Capture the cell that displays the provided text and extract its (X, Y) central coordinate. 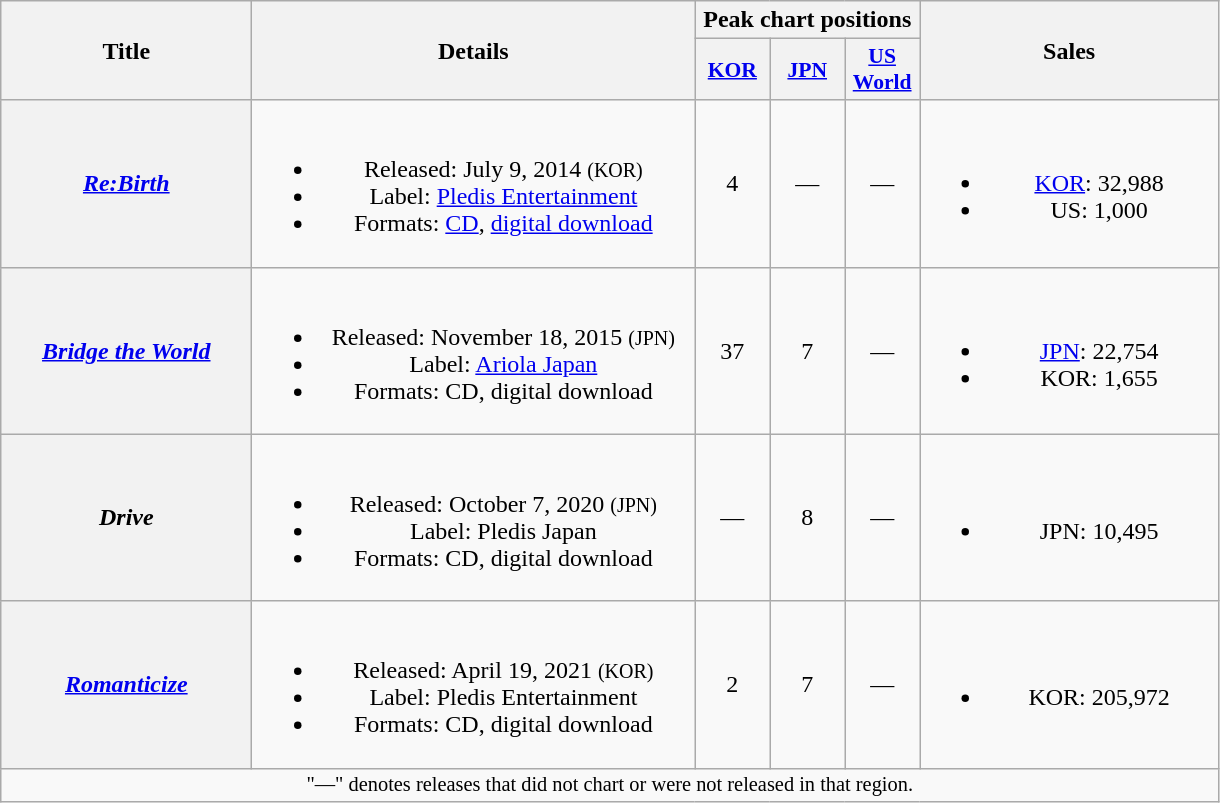
KOR: 32,988US: 1,000 (1070, 184)
Released: October 7, 2020 (JPN)Label: Pledis JapanFormats: CD, digital download (474, 518)
Romanticize (126, 684)
2 (732, 684)
37 (732, 350)
JPN: 10,495 (1070, 518)
Released: July 9, 2014 (KOR)Label: Pledis EntertainmentFormats: CD, digital download (474, 184)
8 (808, 518)
Released: April 19, 2021 (KOR)Label: Pledis EntertainmentFormats: CD, digital download (474, 684)
"—" denotes releases that did not chart or were not released in that region. (610, 785)
Peak chart positions (808, 20)
Re:Birth (126, 184)
KOR: 205,972 (1070, 684)
Bridge the World (126, 350)
Drive (126, 518)
JPN (808, 70)
KOR (732, 70)
Released: November 18, 2015 (JPN)Label: Ariola JapanFormats: CD, digital download (474, 350)
4 (732, 184)
Title (126, 50)
Sales (1070, 50)
JPN: 22,754KOR: 1,655 (1070, 350)
Details (474, 50)
USWorld (882, 70)
